Determine the (x, y) coordinate at the center of the cell enclosing the given text.  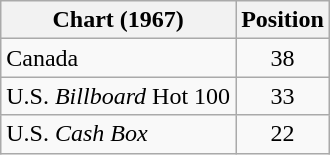
22 (283, 134)
U.S. Cash Box (118, 134)
33 (283, 96)
Position (283, 20)
Canada (118, 58)
U.S. Billboard Hot 100 (118, 96)
38 (283, 58)
Chart (1967) (118, 20)
